Provide the [x, y] coordinate of the cell's center where the given text is located.  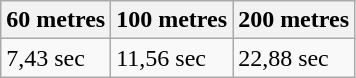
11,56 sec [172, 58]
200 metres [294, 20]
100 metres [172, 20]
7,43 sec [56, 58]
22,88 sec [294, 58]
60 metres [56, 20]
